Find where the given text appears and provide that cell's center as (X, Y) coordinate. 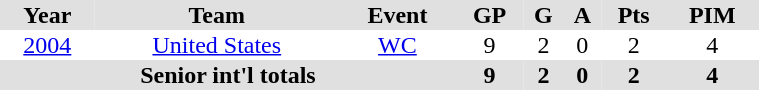
WC (398, 45)
Year (48, 15)
Event (398, 15)
G (543, 15)
Pts (634, 15)
2004 (48, 45)
PIM (712, 15)
GP (490, 15)
Senior int'l totals (228, 75)
United States (217, 45)
A (582, 15)
Team (217, 15)
